Scan for the cell matching the given text and deliver its (X, Y) coordinate at center. 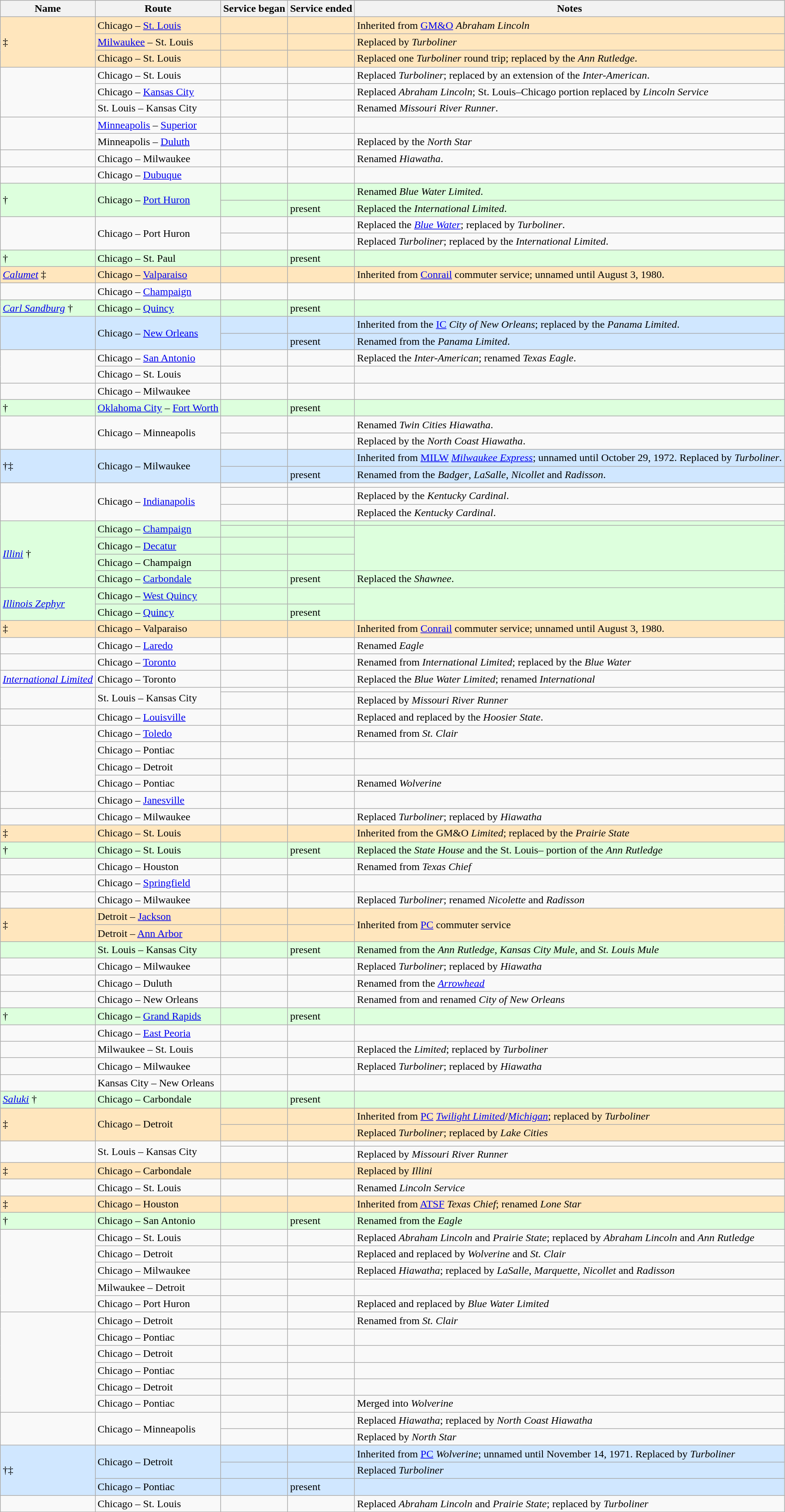
Renamed from the Panama Limited. (569, 341)
Chicago – St. Paul (158, 258)
Replaced and replaced by Blue Water Limited (569, 1304)
Inherited from GM&O Abraham Lincoln (569, 25)
Replaced Turboliner; replaced by the International Limited. (569, 242)
Renamed from and renamed City of New Orleans (569, 1000)
Replaced and replaced by Wolverine and St. Clair (569, 1254)
Replaced by the North Coast Hiawatha. (569, 441)
Renamed from the Badger, LaSalle, Nicollet and Radisson. (569, 474)
Service began (254, 9)
Detroit – Ann Arbor (158, 933)
Replaced by the Kentucky Cardinal. (569, 496)
Merged into Wolverine (569, 1404)
Replaced Turboliner; renamed Nicolette and Radisson (569, 900)
Renamed Missouri River Runner. (569, 108)
Chicago – Laredo (158, 645)
Oklahoma City – Fort Worth (158, 408)
Chicago – Indianapolis (158, 502)
Replaced the Inter-American; renamed Texas Eagle. (569, 358)
Renamed Twin Cities Hiawatha. (569, 424)
Replaced Turboliner (569, 1470)
Inherited from the GM&O Limited; replaced by the Prairie State (569, 833)
Renamed Blue Water Limited. (569, 191)
Renamed from the Arrowhead (569, 983)
Calumet ‡ (48, 275)
Inherited from PC Wolverine; unnamed until November 14, 1971. Replaced by Turboliner (569, 1453)
Chicago – Toledo (158, 734)
Replaced one Turboliner round trip; replaced by the Ann Rutledge. (569, 59)
Illinois Zephyr (48, 604)
Kansas City – New Orleans (158, 1083)
Renamed from Texas Chief (569, 867)
Chicago – Duluth (158, 983)
Chicago – Decatur (158, 546)
Name (48, 9)
Replaced Abraham Lincoln; St. Louis–Chicago portion replaced by Lincoln Service (569, 92)
Notes (569, 9)
Chicago – Springfield (158, 883)
Replaced Abraham Lincoln and Prairie State; replaced by Abraham Lincoln and Ann Rutledge (569, 1237)
Renamed Lincoln Service (569, 1187)
Renamed from the Eagle (569, 1221)
Illini † (48, 554)
Renamed from the Ann Rutledge, Kansas City Mule, and St. Louis Mule (569, 950)
Detroit – Jackson (158, 916)
Inherited from PC Twilight Limited/Michigan; replaced by Turboliner (569, 1116)
Chicago – Janesville (158, 800)
Replaced the Blue Water Limited; renamed International (569, 679)
Chicago – Grand Rapids (158, 1016)
Replaced the State House and the St. Louis– portion of the Ann Rutledge (569, 850)
Replaced the Shawnee. (569, 579)
Replaced Abraham Lincoln and Prairie State; replaced by Turboliner (569, 1504)
Replaced Hiawatha; replaced by LaSalle, Marquette, Nicollet and Radisson (569, 1271)
Carl Sandburg † (48, 308)
Replaced the Limited; replaced by Turboliner (569, 1050)
Inherited from ATSF Texas Chief; renamed Lone Star (569, 1204)
Inherited from the IC City of New Orleans; replaced by the Panama Limited. (569, 325)
Replaced by Turboliner (569, 42)
Replaced the International Limited. (569, 208)
Chicago – West Quincy (158, 596)
Service ended (321, 9)
Renamed Hiawatha. (569, 158)
Renamed Wolverine (569, 784)
Replaced by North Star (569, 1437)
Replaced Hiawatha; replaced by North Coast Hiawatha (569, 1420)
Replaced Turboliner; replaced by an extension of the Inter-American. (569, 75)
Chicago – Louisville (158, 717)
Minneapolis – Duluth (158, 142)
Inherited from MILW Milwaukee Express; unnamed until October 29, 1972. Replaced by Turboliner. (569, 458)
Milwaukee – Detroit (158, 1287)
Replaced by Illini (569, 1171)
Minneapolis – Superior (158, 125)
Replaced by the North Star (569, 142)
Replaced Turboliner; replaced by Lake Cities (569, 1133)
Chicago – East Peoria (158, 1033)
Inherited from PC commuter service (569, 925)
Replaced the Blue Water; replaced by Turboliner. (569, 225)
Saluki † (48, 1099)
Replaced and replaced by the Hoosier State. (569, 717)
International Limited (48, 679)
Chicago – Kansas City (158, 92)
Replaced the Kentucky Cardinal. (569, 513)
Route (158, 9)
Renamed from International Limited; replaced by the Blue Water (569, 662)
Chicago – Dubuque (158, 175)
Renamed Eagle (569, 645)
